Return (x, y) of the center of cell containing provided text 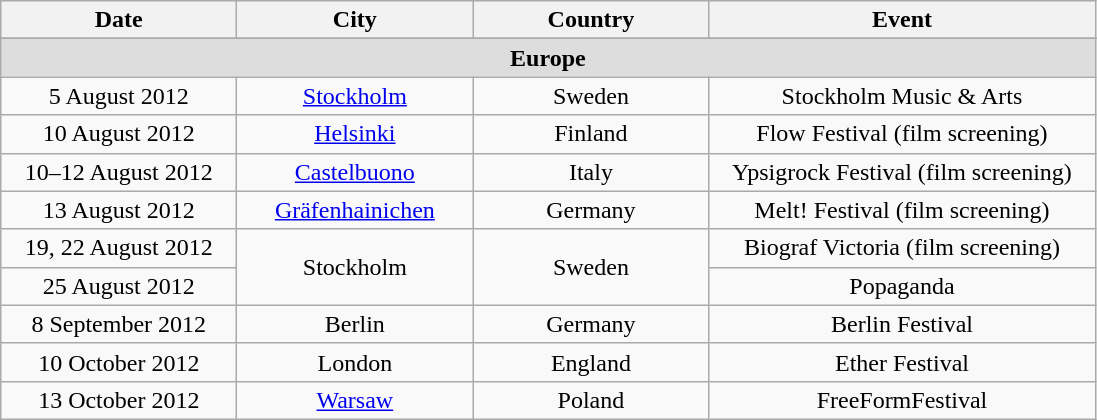
Italy (591, 172)
Berlin (355, 324)
Warsaw (355, 400)
Biograf Victoria (film screening) (902, 248)
Europe (548, 58)
Popaganda (902, 286)
Castelbuono (355, 172)
FreeFormFestival (902, 400)
10–12 August 2012 (119, 172)
Stockholm Music & Arts (902, 96)
13 October 2012 (119, 400)
Berlin Festival (902, 324)
25 August 2012 (119, 286)
England (591, 362)
Melt! Festival (film screening) (902, 210)
Event (902, 20)
Gräfenhainichen (355, 210)
5 August 2012 (119, 96)
Poland (591, 400)
Helsinki (355, 134)
10 October 2012 (119, 362)
Finland (591, 134)
19, 22 August 2012 (119, 248)
City (355, 20)
Country (591, 20)
10 August 2012 (119, 134)
Ypsigrock Festival (film screening) (902, 172)
Date (119, 20)
London (355, 362)
Flow Festival (film screening) (902, 134)
Ether Festival (902, 362)
13 August 2012 (119, 210)
8 September 2012 (119, 324)
